Return the (x, y) coordinate for the center point of the cell that contains the specified text.  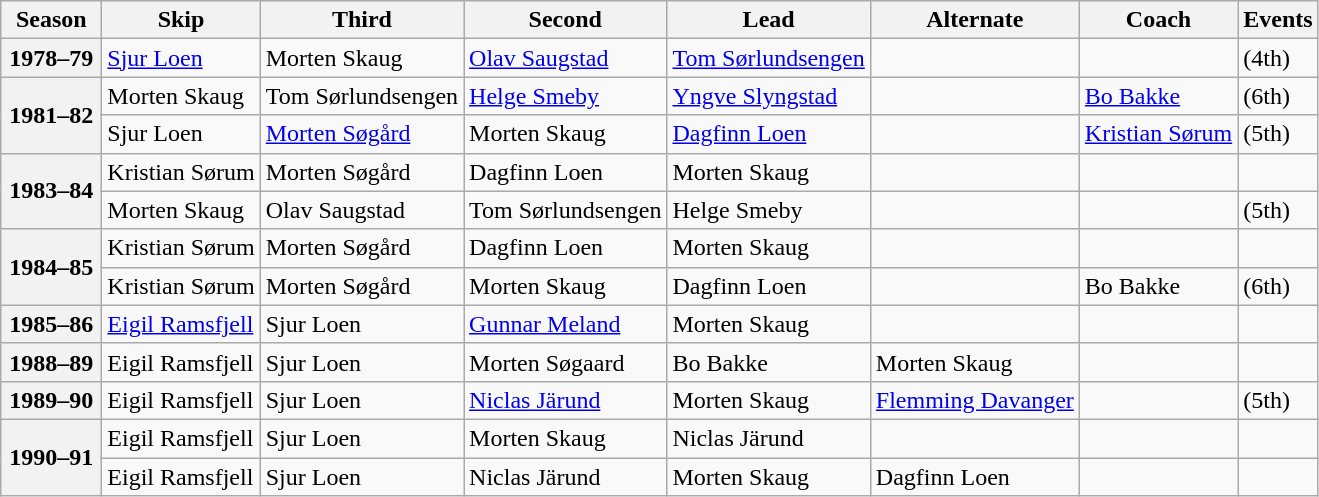
Skip (181, 20)
1989–90 (52, 400)
Gunnar Meland (566, 324)
Lead (768, 20)
1981–82 (52, 115)
Flemming Davanger (974, 400)
Morten Søgaard (566, 362)
(4th) (1278, 58)
1978–79 (52, 58)
Second (566, 20)
1985–86 (52, 324)
1988–89 (52, 362)
1990–91 (52, 457)
Third (362, 20)
1984–85 (52, 267)
Events (1278, 20)
1983–84 (52, 191)
Alternate (974, 20)
Season (52, 20)
Coach (1158, 20)
Yngve Slyngstad (768, 96)
